Locate the cell with the specified text and output its [X, Y] center coordinate. 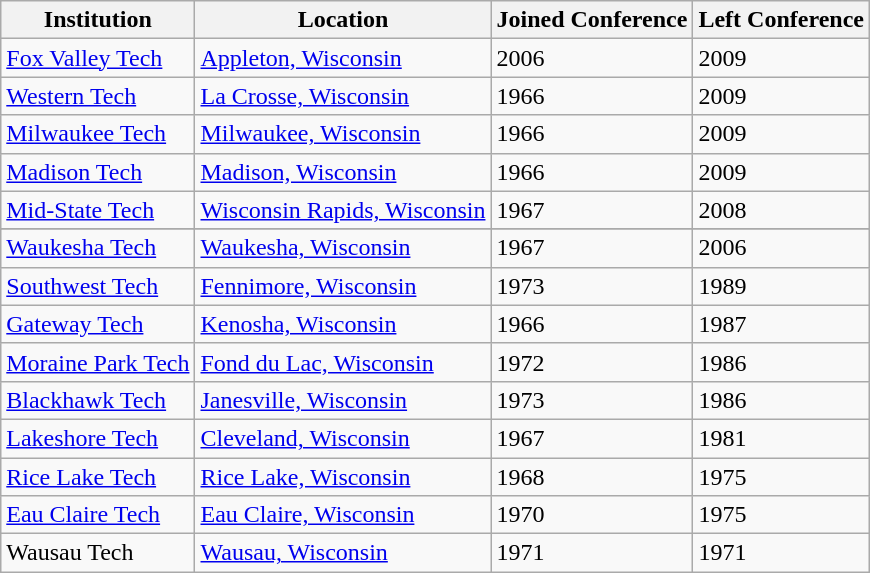
Lakeshore Tech [98, 438]
Rice Lake Tech [98, 477]
1981 [782, 438]
Milwaukee, Wisconsin [343, 134]
Kenosha, Wisconsin [343, 324]
Moraine Park Tech [98, 362]
Left Conference [782, 20]
Fennimore, Wisconsin [343, 286]
1968 [592, 477]
Wisconsin Rapids, Wisconsin [343, 210]
1989 [782, 286]
Mid-State Tech [98, 210]
Madison, Wisconsin [343, 172]
Joined Conference [592, 20]
Gateway Tech [98, 324]
Western Tech [98, 96]
Eau Claire Tech [98, 515]
1987 [782, 324]
Fond du Lac, Wisconsin [343, 362]
Cleveland, Wisconsin [343, 438]
Southwest Tech [98, 286]
Waukesha Tech [98, 248]
2008 [782, 210]
Eau Claire, Wisconsin [343, 515]
Wausau, Wisconsin [343, 553]
Janesville, Wisconsin [343, 400]
Blackhawk Tech [98, 400]
Madison Tech [98, 172]
Institution [98, 20]
Appleton, Wisconsin [343, 58]
1970 [592, 515]
Rice Lake, Wisconsin [343, 477]
La Crosse, Wisconsin [343, 96]
Waukesha, Wisconsin [343, 248]
Fox Valley Tech [98, 58]
1972 [592, 362]
Wausau Tech [98, 553]
Location [343, 20]
Milwaukee Tech [98, 134]
